Detect which cell encompasses the target text, then output its (x, y) center coordinate. 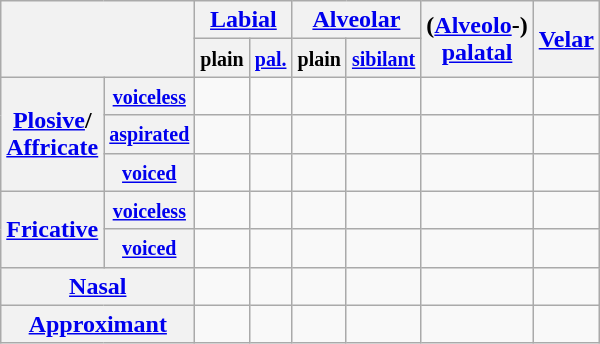
Approximant (98, 324)
Alveolar (356, 20)
Nasal (98, 286)
aspirated (150, 134)
pal. (270, 58)
sibilant (383, 58)
Velar (566, 39)
(Alveolo-)palatal (477, 39)
Plosive/Affricate (52, 134)
Fricative (52, 229)
Labial (244, 20)
